Return the (X, Y) coordinate for the center point of the cell that contains the specified text.  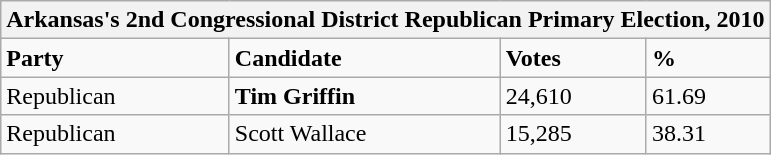
15,285 (573, 134)
Arkansas's 2nd Congressional District Republican Primary Election, 2010 (386, 20)
Scott Wallace (364, 134)
24,610 (573, 96)
Party (116, 58)
Tim Griffin (364, 96)
38.31 (708, 134)
Votes (573, 58)
% (708, 58)
Candidate (364, 58)
61.69 (708, 96)
